Identify which cell holds the provided text, then report its (X, Y) central coordinate. 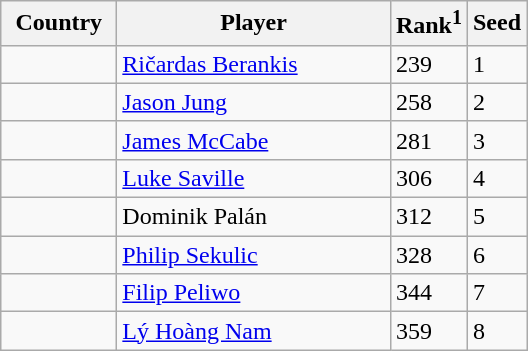
2 (496, 102)
239 (428, 64)
3 (496, 140)
Philip Sekulic (254, 255)
Rank1 (428, 24)
Player (254, 24)
328 (428, 255)
Filip Peliwo (254, 293)
8 (496, 331)
306 (428, 178)
6 (496, 255)
258 (428, 102)
344 (428, 293)
James McCabe (254, 140)
Seed (496, 24)
312 (428, 217)
Country (59, 24)
7 (496, 293)
281 (428, 140)
359 (428, 331)
4 (496, 178)
5 (496, 217)
1 (496, 64)
Lý Hoàng Nam (254, 331)
Jason Jung (254, 102)
Luke Saville (254, 178)
Ričardas Berankis (254, 64)
Dominik Palán (254, 217)
